Detect which cell encompasses the target text, then output its (X, Y) center coordinate. 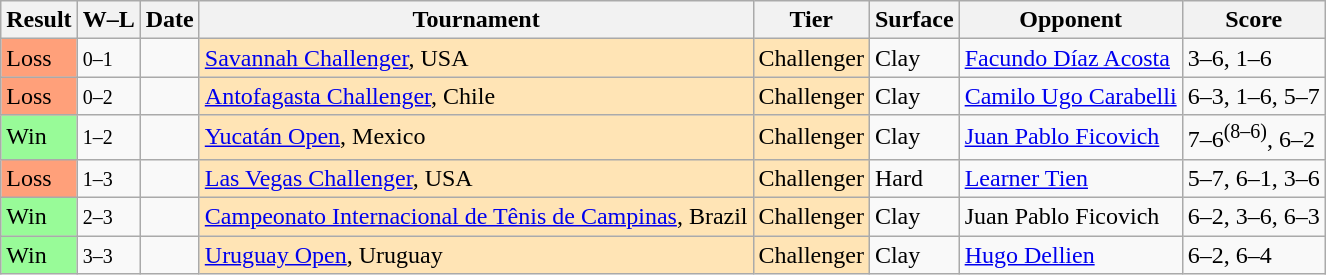
Score (1254, 20)
Tournament (476, 20)
Tier (811, 20)
Camilo Ugo Carabelli (1070, 96)
3–6, 1–6 (1254, 58)
1–3 (108, 178)
Campeonato Internacional de Tênis de Campinas, Brazil (476, 217)
Date (170, 20)
6–3, 1–6, 5–7 (1254, 96)
Savannah Challenger, USA (476, 58)
Result (39, 20)
Facundo Díaz Acosta (1070, 58)
Learner Tien (1070, 178)
Hugo Dellien (1070, 255)
5–7, 6–1, 3–6 (1254, 178)
Uruguay Open, Uruguay (476, 255)
Hard (914, 178)
Surface (914, 20)
W–L (108, 20)
6–2, 3–6, 6–3 (1254, 217)
0–1 (108, 58)
1–2 (108, 138)
Opponent (1070, 20)
Antofagasta Challenger, Chile (476, 96)
Yucatán Open, Mexico (476, 138)
3–3 (108, 255)
6–2, 6–4 (1254, 255)
2–3 (108, 217)
7–6(8–6), 6–2 (1254, 138)
0–2 (108, 96)
Las Vegas Challenger, USA (476, 178)
